Provide the [x, y] coordinate of the cell's center where the given text is located.  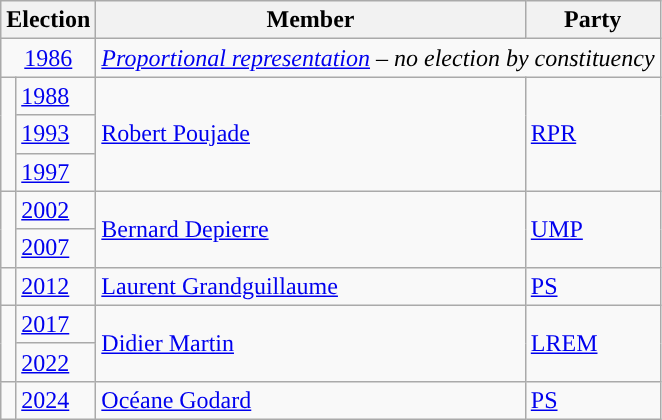
Laurent Grandguillaume [310, 286]
Bernard Depierre [310, 229]
Océane Godard [310, 400]
1986 [48, 58]
1988 [56, 96]
Party [592, 20]
2022 [56, 362]
1997 [56, 172]
2007 [56, 248]
RPR [592, 134]
2012 [56, 286]
Robert Poujade [310, 134]
Member [310, 20]
2024 [56, 400]
Proportional representation – no election by constituency [378, 58]
1993 [56, 134]
Election [48, 20]
Didier Martin [310, 343]
2017 [56, 324]
LREM [592, 343]
2002 [56, 210]
UMP [592, 229]
